Extract the (X, Y) coordinate from the center of the cell holding the provided text.  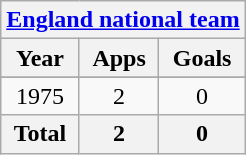
Goals (202, 58)
Apps (119, 58)
Year (40, 58)
Total (40, 134)
England national team (123, 20)
1975 (40, 96)
